Search for the cell housing the specified text and yield its [x, y] center coordinate. 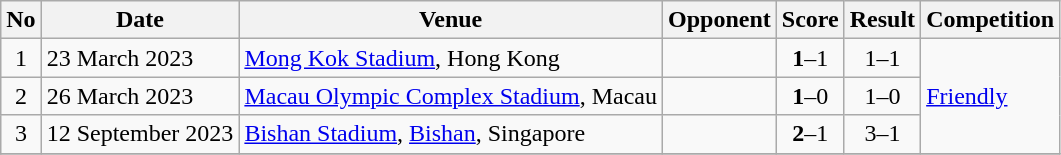
Venue [451, 20]
No [21, 20]
3 [21, 134]
2–1 [810, 134]
Bishan Stadium, Bishan, Singapore [451, 134]
23 March 2023 [140, 58]
Macau Olympic Complex Stadium, Macau [451, 96]
1 [21, 58]
3–1 [882, 134]
2 [21, 96]
Score [810, 20]
Date [140, 20]
Result [882, 20]
Competition [990, 20]
Mong Kok Stadium, Hong Kong [451, 58]
Opponent [720, 20]
12 September 2023 [140, 134]
Friendly [990, 96]
26 March 2023 [140, 96]
